Capture the cell that displays the provided text and extract its (x, y) central coordinate. 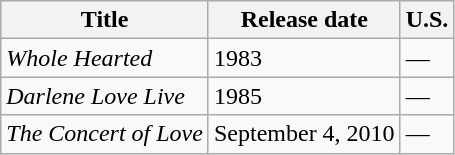
September 4, 2010 (304, 134)
Darlene Love Live (105, 96)
1983 (304, 58)
Whole Hearted (105, 58)
Title (105, 20)
Release date (304, 20)
The Concert of Love (105, 134)
1985 (304, 96)
U.S. (427, 20)
